Scan for the cell matching the given text and deliver its [x, y] coordinate at center. 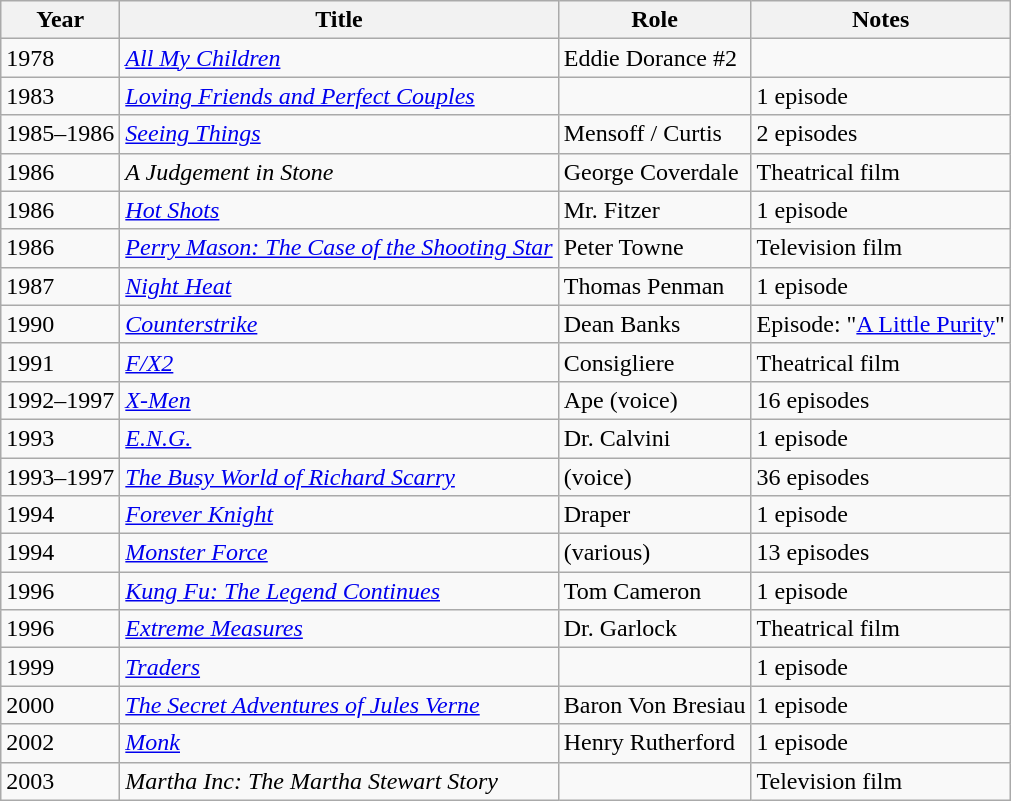
13 episodes [880, 553]
16 episodes [880, 400]
Counterstrike [339, 324]
A Judgement in Stone [339, 172]
Thomas Penman [654, 286]
Year [60, 20]
1987 [60, 286]
Forever Knight [339, 515]
Martha Inc: The Martha Stewart Story [339, 781]
1993–1997 [60, 477]
Loving Friends and Perfect Couples [339, 96]
1990 [60, 324]
2003 [60, 781]
Notes [880, 20]
1999 [60, 667]
Monk [339, 743]
Kung Fu: The Legend Continues [339, 591]
F/X2 [339, 362]
Mensoff / Curtis [654, 134]
The Busy World of Richard Scarry [339, 477]
Episode: "A Little Purity" [880, 324]
Peter Towne [654, 248]
Dean Banks [654, 324]
Perry Mason: The Case of the Shooting Star [339, 248]
Title [339, 20]
2002 [60, 743]
Dr. Calvini [654, 438]
Consigliere [654, 362]
Dr. Garlock [654, 629]
Eddie Dorance #2 [654, 58]
Tom Cameron [654, 591]
George Coverdale [654, 172]
Hot Shots [339, 210]
Mr. Fitzer [654, 210]
All My Children [339, 58]
Baron Von Bresiau [654, 705]
X-Men [339, 400]
2 episodes [880, 134]
1991 [60, 362]
Draper [654, 515]
Monster Force [339, 553]
1992–1997 [60, 400]
(voice) [654, 477]
36 episodes [880, 477]
2000 [60, 705]
1983 [60, 96]
Ape (voice) [654, 400]
Seeing Things [339, 134]
1985–1986 [60, 134]
Night Heat [339, 286]
1978 [60, 58]
Traders [339, 667]
1993 [60, 438]
Henry Rutherford [654, 743]
Extreme Measures [339, 629]
(various) [654, 553]
The Secret Adventures of Jules Verne [339, 705]
Role [654, 20]
E.N.G. [339, 438]
